Return (X, Y) of the center of cell containing provided text 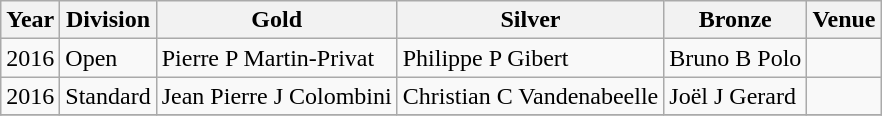
Christian C Vandenabeelle (530, 96)
Pierre P Martin-Privat (276, 58)
Bruno B Polo (736, 58)
Division (108, 20)
Gold (276, 20)
Bronze (736, 20)
Open (108, 58)
Venue (844, 20)
Year (30, 20)
Jean Pierre J Colombini (276, 96)
Joël J Gerard (736, 96)
Silver (530, 20)
Philippe P Gibert (530, 58)
Standard (108, 96)
